For the text-containing cell, return its midpoint in (X, Y) coordinate format. 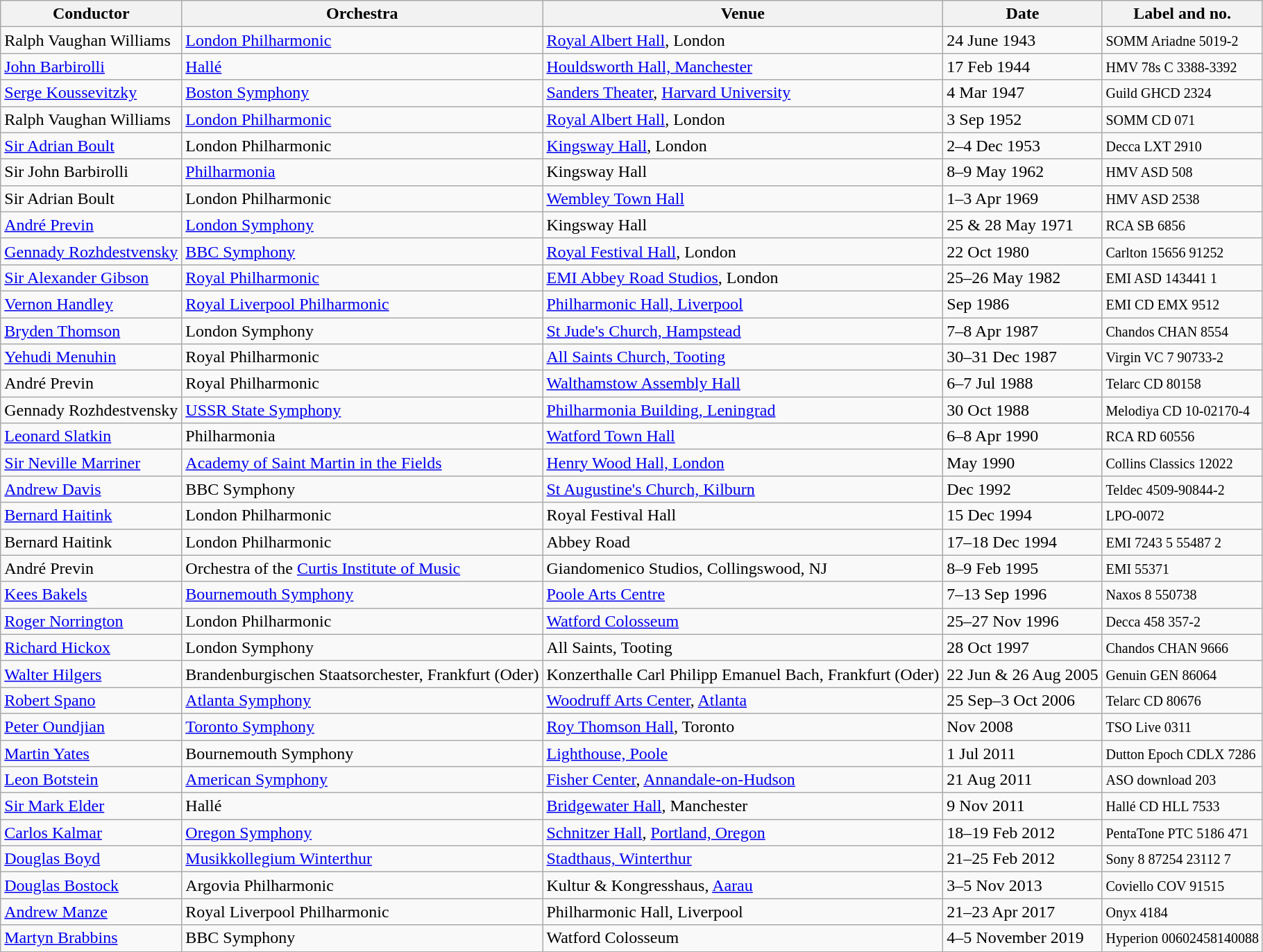
Philharmonia Building, Leningrad (743, 410)
Sony 8 87254 23112 7 (1183, 859)
3–5 Nov 2013 (1023, 885)
Virgin VC 7 90733-2 (1183, 357)
Orchestra of the Curtis Institute of Music (362, 568)
Roger Norrington (92, 621)
Sir Neville Marriner (92, 463)
Bryden Thomson (92, 331)
Richard Hickox (92, 647)
1 Jul 2011 (1023, 753)
Collins Classics 12022 (1183, 463)
Sep 1986 (1023, 304)
Serge Koussevitzky (92, 93)
SOMM CD 071 (1183, 119)
Nov 2008 (1023, 726)
30–31 Dec 1987 (1023, 357)
Giandomenico Studios, Collingswood, NJ (743, 568)
22 Jun & 26 Aug 2005 (1023, 674)
Academy of Saint Martin in the Fields (362, 463)
Date (1023, 14)
Teldec 4509-90844-2 (1183, 489)
3 Sep 1952 (1023, 119)
Melodiya CD 10-02170-4 (1183, 410)
4–5 November 2019 (1023, 938)
PentaTone PTC 5186 471 (1183, 833)
Royal Festival Hall (743, 516)
Carlos Kalmar (92, 833)
8–9 Feb 1995 (1023, 568)
Woodruff Arts Center, Atlanta (743, 700)
Hallé CD HLL 7533 (1183, 806)
Kultur & Kongresshaus, Aarau (743, 885)
SOMM Ariadne 5019-2 (1183, 40)
Wembley Town Hall (743, 198)
17–18 Dec 1994 (1023, 542)
HMV ASD 2538 (1183, 198)
All Saints Church, Tooting (743, 357)
24 June 1943 (1023, 40)
Poole Arts Centre (743, 595)
Royal Festival Hall, London (743, 251)
Venue (743, 14)
Musikkollegium Winterthur (362, 859)
Vernon Handley (92, 304)
22 Oct 1980 (1023, 251)
HMV ASD 508 (1183, 172)
25 Sep–3 Oct 2006 (1023, 700)
Abbey Road (743, 542)
18–19 Feb 2012 (1023, 833)
Genuin GEN 86064 (1183, 674)
4 Mar 1947 (1023, 93)
Dec 1992 (1023, 489)
17 Feb 1944 (1023, 67)
Yehudi Menuhin (92, 357)
Brandenburgischen Staatsorchester, Frankfurt (Oder) (362, 674)
USSR State Symphony (362, 410)
Onyx 4184 (1183, 912)
Leonard Slatkin (92, 436)
28 Oct 1997 (1023, 647)
21 Aug 2011 (1023, 780)
2–4 Dec 1953 (1023, 146)
25–27 Nov 1996 (1023, 621)
Leon Botstein (92, 780)
25 & 28 May 1971 (1023, 225)
Martyn Brabbins (92, 938)
Argovia Philharmonic (362, 885)
Coviello COV 91515 (1183, 885)
Douglas Bostock (92, 885)
Decca LXT 2910 (1183, 146)
Dutton Epoch CDLX 7286 (1183, 753)
Robert Spano (92, 700)
EMI ASD 143441 1 (1183, 278)
Label and no. (1183, 14)
Kees Bakels (92, 595)
Decca 458 357-2 (1183, 621)
8–9 May 1962 (1023, 172)
Sir Mark Elder (92, 806)
25–26 May 1982 (1023, 278)
7–8 Apr 1987 (1023, 331)
Watford Town Hall (743, 436)
Andrew Manze (92, 912)
6–8 Apr 1990 (1023, 436)
St Jude's Church, Hampstead (743, 331)
HMV 78s C 3388-3392 (1183, 67)
Telarc CD 80676 (1183, 700)
1–3 Apr 1969 (1023, 198)
9 Nov 2011 (1023, 806)
ASO download 203 (1183, 780)
RCA SB 6856 (1183, 225)
Telarc CD 80158 (1183, 384)
Kingsway Hall, London (743, 146)
Boston Symphony (362, 93)
Walthamstow Assembly Hall (743, 384)
Sanders Theater, Harvard University (743, 93)
7–13 Sep 1996 (1023, 595)
EMI 7243 5 55487 2 (1183, 542)
Carlton 15656 91252 (1183, 251)
Sir John Barbirolli (92, 172)
Hyperion 00602458140088 (1183, 938)
LPO-0072 (1183, 516)
Sir Alexander Gibson (92, 278)
21–23 Apr 2017 (1023, 912)
Orchestra (362, 14)
All Saints, Tooting (743, 647)
30 Oct 1988 (1023, 410)
15 Dec 1994 (1023, 516)
EMI Abbey Road Studios, London (743, 278)
John Barbirolli (92, 67)
Houldsworth Hall, Manchester (743, 67)
Andrew Davis (92, 489)
Bridgewater Hall, Manchester (743, 806)
Atlanta Symphony (362, 700)
Henry Wood Hall, London (743, 463)
Schnitzer Hall, Portland, Oregon (743, 833)
TSO Live 0311 (1183, 726)
RCA RD 60556 (1183, 436)
21–25 Feb 2012 (1023, 859)
Chandos CHAN 8554 (1183, 331)
Stadthaus, Winterthur (743, 859)
Naxos 8 550738 (1183, 595)
Peter Oundjian (92, 726)
EMI 55371 (1183, 568)
Conductor (92, 14)
Roy Thomson Hall, Toronto (743, 726)
Martin Yates (92, 753)
Fisher Center, Annandale-on-Hudson (743, 780)
Walter Hilgers (92, 674)
Toronto Symphony (362, 726)
Guild GHCD 2324 (1183, 93)
Chandos CHAN 9666 (1183, 647)
Lighthouse, Poole (743, 753)
American Symphony (362, 780)
Douglas Boyd (92, 859)
6–7 Jul 1988 (1023, 384)
Konzerthalle Carl Philipp Emanuel Bach, Frankfurt (Oder) (743, 674)
Oregon Symphony (362, 833)
May 1990 (1023, 463)
EMI CD EMX 9512 (1183, 304)
St Augustine's Church, Kilburn (743, 489)
